Return [x, y] of the center of cell containing provided text 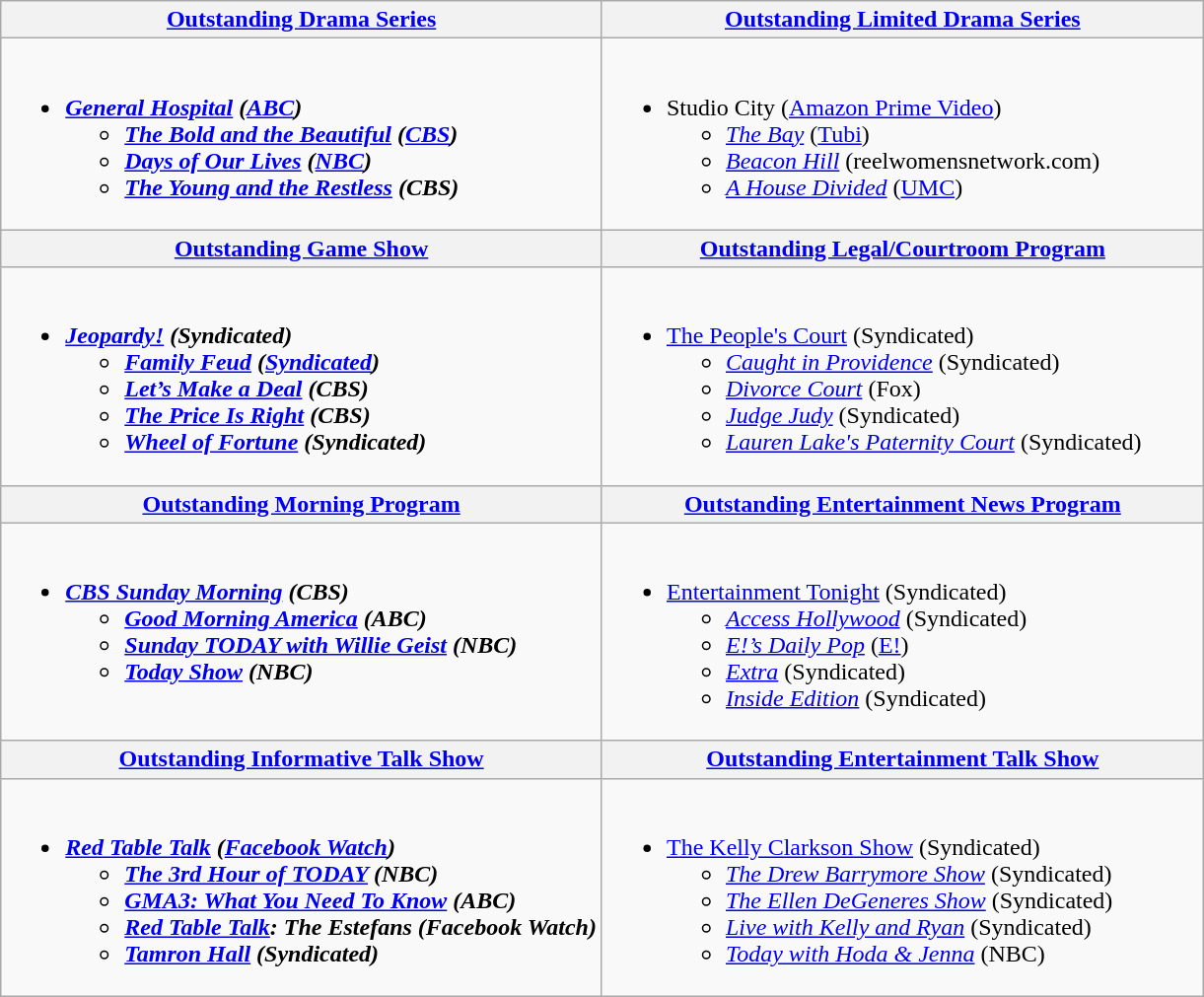
The People's Court (Syndicated)Caught in Providence (Syndicated)Divorce Court (Fox)Judge Judy (Syndicated)Lauren Lake's Paternity Court (Syndicated) [902, 377]
Studio City (Amazon Prime Video)The Bay (Tubi)Beacon Hill (reelwomensnetwork.com)A House Divided (UMC) [902, 134]
CBS Sunday Morning (CBS)Good Morning America (ABC)Sunday TODAY with Willie Geist (NBC)Today Show (NBC) [302, 631]
Outstanding Legal/Courtroom Program [902, 249]
Outstanding Informative Talk Show [302, 759]
Outstanding Drama Series [302, 20]
Outstanding Morning Program [302, 504]
Jeopardy! (Syndicated)Family Feud (Syndicated)Let’s Make a Deal (CBS)The Price Is Right (CBS)Wheel of Fortune (Syndicated) [302, 377]
Outstanding Entertainment News Program [902, 504]
General Hospital (ABC)The Bold and the Beautiful (CBS)Days of Our Lives (NBC)The Young and the Restless (CBS) [302, 134]
Outstanding Game Show [302, 249]
Entertainment Tonight (Syndicated)Access Hollywood (Syndicated)E!’s Daily Pop (E!)Extra (Syndicated)Inside Edition (Syndicated) [902, 631]
Outstanding Entertainment Talk Show [902, 759]
Outstanding Limited Drama Series [902, 20]
